Locate the cell with the specified text and output its (x, y) center coordinate. 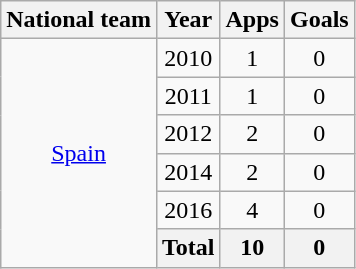
Apps (252, 20)
2011 (188, 96)
2016 (188, 210)
National team (79, 20)
4 (252, 210)
2014 (188, 172)
2010 (188, 58)
Spain (79, 153)
Year (188, 20)
10 (252, 248)
2012 (188, 134)
Goals (319, 20)
Total (188, 248)
